Extract the (X, Y) coordinate from the center of the cell holding the provided text.  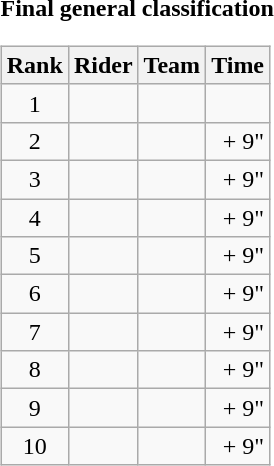
6 (34, 294)
2 (34, 141)
8 (34, 370)
Rank (34, 65)
3 (34, 179)
9 (34, 408)
Team (172, 65)
Time (238, 65)
4 (34, 217)
5 (34, 256)
1 (34, 103)
7 (34, 332)
10 (34, 446)
Rider (103, 65)
